Scan for the cell matching the given text and deliver its (x, y) coordinate at center. 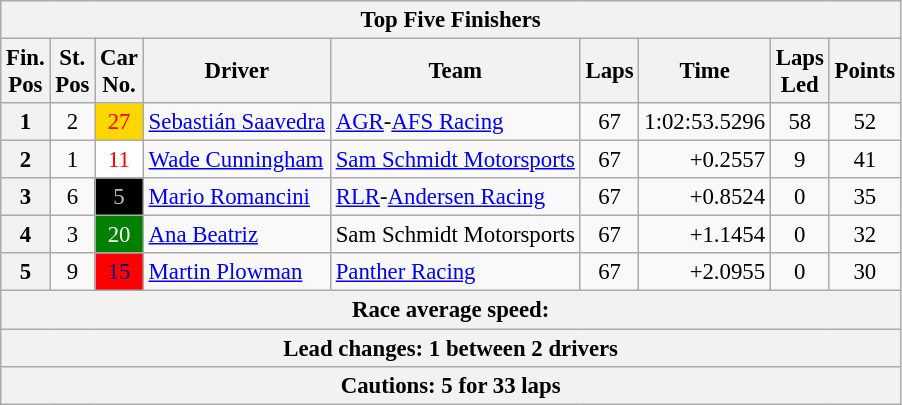
20 (120, 235)
AGR-AFS Racing (455, 122)
41 (864, 160)
Lead changes: 1 between 2 drivers (451, 348)
CarNo. (120, 72)
Panther Racing (455, 273)
32 (864, 235)
+0.2557 (704, 160)
Sebastián Saavedra (236, 122)
Mario Romancini (236, 197)
58 (800, 122)
Top Five Finishers (451, 20)
Driver (236, 72)
Time (704, 72)
4 (26, 235)
6 (72, 197)
Wade Cunningham (236, 160)
Race average speed: (451, 310)
15 (120, 273)
Team (455, 72)
+1.1454 (704, 235)
Fin.Pos (26, 72)
+0.8524 (704, 197)
RLR-Andersen Racing (455, 197)
Martin Plowman (236, 273)
Laps (610, 72)
LapsLed (800, 72)
St.Pos (72, 72)
Ana Beatriz (236, 235)
52 (864, 122)
35 (864, 197)
+2.0955 (704, 273)
1:02:53.5296 (704, 122)
Points (864, 72)
30 (864, 273)
Cautions: 5 for 33 laps (451, 385)
11 (120, 160)
27 (120, 122)
